From the cell containing the given text, extract its center point as [x, y] coordinate. 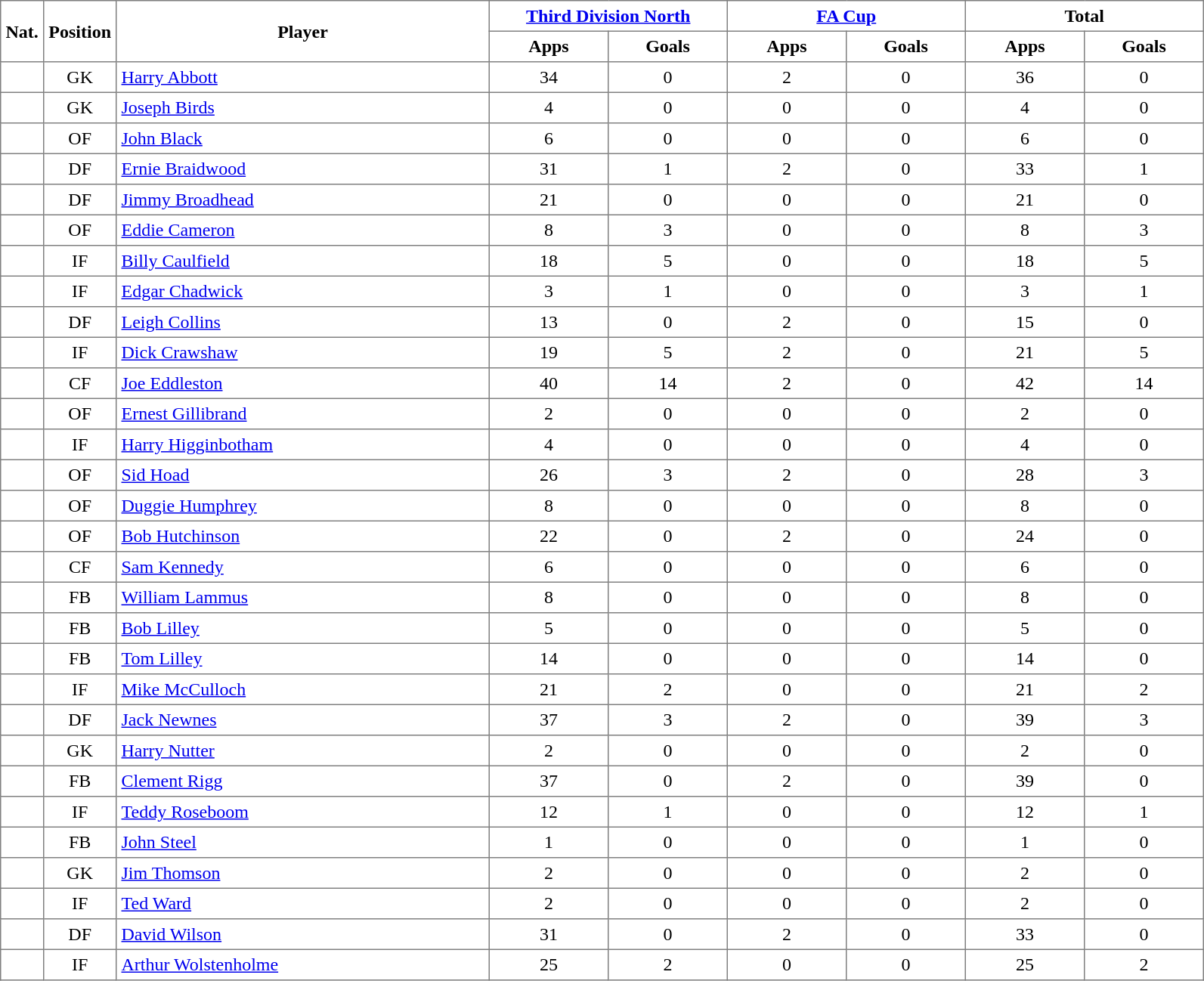
Sam Kennedy [303, 567]
Harry Higginbotham [303, 444]
John Black [303, 138]
Nat. [23, 32]
Third Division North [608, 16]
19 [549, 352]
Billy Caulfield [303, 261]
Position [80, 32]
34 [549, 77]
Joseph Birds [303, 107]
Bob Lilley [303, 628]
Sid Hoad [303, 475]
28 [1025, 475]
Jack Newnes [303, 720]
Arthur Wolstenholme [303, 964]
Joe Eddleston [303, 383]
Dick Crawshaw [303, 352]
Leigh Collins [303, 322]
Ernie Braidwood [303, 169]
Clement Rigg [303, 781]
42 [1025, 383]
Total [1084, 16]
David Wilson [303, 934]
24 [1025, 536]
Ernest Gillibrand [303, 413]
Teddy Roseboom [303, 812]
Mike McCulloch [303, 689]
15 [1025, 322]
Edgar Chadwick [303, 291]
13 [549, 322]
Player [303, 32]
FA Cup [847, 16]
26 [549, 475]
Jimmy Broadhead [303, 200]
Jim Thomson [303, 873]
36 [1025, 77]
22 [549, 536]
Eddie Cameron [303, 230]
Tom Lilley [303, 658]
Harry Nutter [303, 750]
40 [549, 383]
John Steel [303, 842]
Duggie Humphrey [303, 506]
William Lammus [303, 597]
Harry Abbott [303, 77]
Ted Ward [303, 903]
Bob Hutchinson [303, 536]
